Determine the (X, Y) coordinate at the center of the cell enclosing the given text.  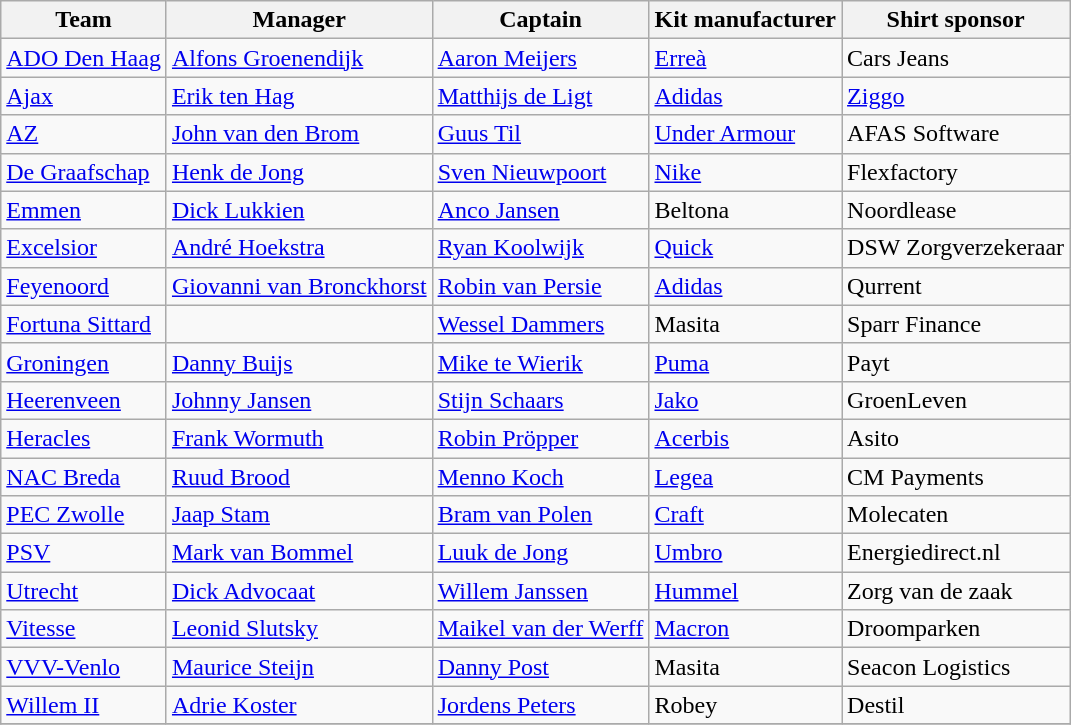
Heracles (84, 438)
Vitesse (84, 629)
Emmen (84, 210)
Jako (746, 400)
Fortuna Sittard (84, 324)
Acerbis (746, 438)
Cars Jeans (956, 58)
Wessel Dammers (540, 324)
Shirt sponsor (956, 20)
Craft (746, 515)
Nike (746, 172)
Excelsior (84, 248)
Frank Wormuth (299, 438)
Erik ten Hag (299, 96)
Robey (746, 705)
Maikel van der Werff (540, 629)
Matthijs de Ligt (540, 96)
Utrecht (84, 591)
Ryan Koolwijk (540, 248)
PEC Zwolle (84, 515)
Noordlease (956, 210)
John van den Brom (299, 134)
Maurice Steijn (299, 667)
Menno Koch (540, 477)
Molecaten (956, 515)
PSV (84, 553)
Under Armour (746, 134)
De Graafschap (84, 172)
Robin van Persie (540, 286)
AZ (84, 134)
Henk de Jong (299, 172)
Droomparken (956, 629)
AFAS Software (956, 134)
Stijn Schaars (540, 400)
Willem Janssen (540, 591)
Guus Til (540, 134)
Mark van Bommel (299, 553)
Sparr Finance (956, 324)
Feyenoord (84, 286)
Johnny Jansen (299, 400)
Seacon Logistics (956, 667)
Adrie Koster (299, 705)
Jaap Stam (299, 515)
ADO Den Haag (84, 58)
Zorg van de zaak (956, 591)
Quick (746, 248)
Beltona (746, 210)
Umbro (746, 553)
Robin Pröpper (540, 438)
Ziggo (956, 96)
Flexfactory (956, 172)
Anco Jansen (540, 210)
Groningen (84, 362)
Manager (299, 20)
Team (84, 20)
Danny Buijs (299, 362)
Energiedirect.nl (956, 553)
Giovanni van Bronckhorst (299, 286)
Hummel (746, 591)
Aaron Meijers (540, 58)
Puma (746, 362)
Luuk de Jong (540, 553)
GroenLeven (956, 400)
Qurrent (956, 286)
Bram van Polen (540, 515)
NAC Breda (84, 477)
Erreà (746, 58)
Heerenveen (84, 400)
Payt (956, 362)
André Hoekstra (299, 248)
Asito (956, 438)
Dick Advocaat (299, 591)
Willem II (84, 705)
VVV-Venlo (84, 667)
Danny Post (540, 667)
Jordens Peters (540, 705)
Captain (540, 20)
Destil (956, 705)
Ruud Brood (299, 477)
Sven Nieuwpoort (540, 172)
DSW Zorgverzekeraar (956, 248)
Kit manufacturer (746, 20)
CM Payments (956, 477)
Macron (746, 629)
Legea (746, 477)
Mike te Wierik (540, 362)
Ajax (84, 96)
Alfons Groenendijk (299, 58)
Dick Lukkien (299, 210)
Leonid Slutsky (299, 629)
